Capture the cell that displays the provided text and extract its (X, Y) central coordinate. 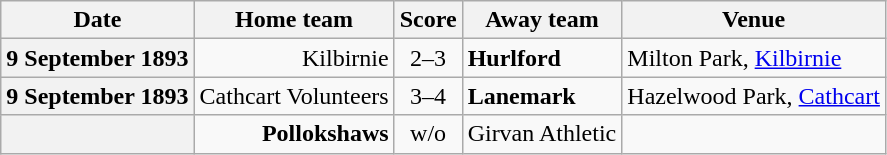
2–3 (428, 58)
Home team (294, 20)
Girvan Athletic (542, 134)
Kilbirnie (294, 58)
Lanemark (542, 96)
Milton Park, Kilbirnie (754, 58)
3–4 (428, 96)
Hazelwood Park, Cathcart (754, 96)
w/o (428, 134)
Cathcart Volunteers (294, 96)
Pollokshaws (294, 134)
Score (428, 20)
Hurlford (542, 58)
Venue (754, 20)
Away team (542, 20)
Date (98, 20)
